Detect which cell encompasses the target text, then output its (X, Y) center coordinate. 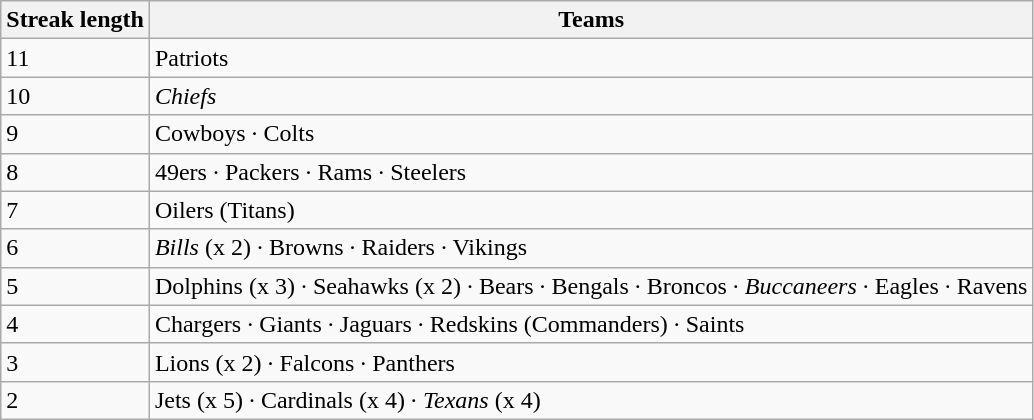
Jets (x 5) · Cardinals (x 4) · Texans (x 4) (591, 400)
5 (76, 286)
3 (76, 362)
Streak length (76, 20)
Chiefs (591, 96)
8 (76, 172)
7 (76, 210)
Patriots (591, 58)
Cowboys · Colts (591, 134)
Chargers · Giants · Jaguars · Redskins (Commanders) · Saints (591, 324)
10 (76, 96)
Oilers (Titans) (591, 210)
2 (76, 400)
9 (76, 134)
11 (76, 58)
Teams (591, 20)
6 (76, 248)
Bills (x 2) · Browns · Raiders · Vikings (591, 248)
Dolphins (x 3) · Seahawks (x 2) · Bears · Bengals · Broncos · Buccaneers · Eagles · Ravens (591, 286)
4 (76, 324)
49ers · Packers · Rams · Steelers (591, 172)
Lions (x 2) · Falcons · Panthers (591, 362)
